Return the [x, y] coordinate for the center point of the cell that contains the specified text.  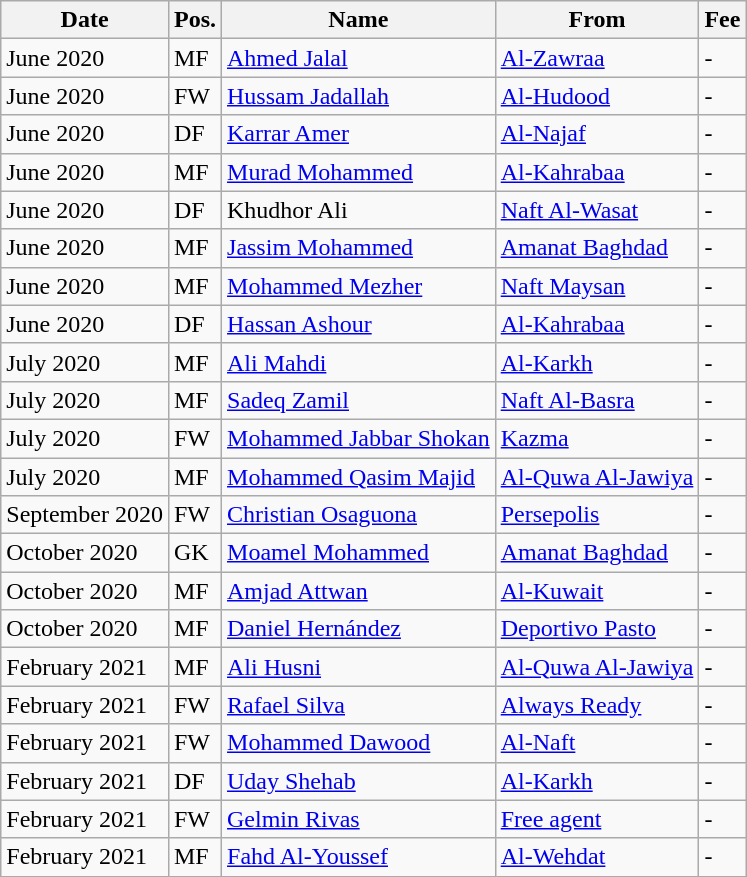
Al-Zawraa [597, 58]
Naft Maysan [597, 286]
Deportivo Pasto [597, 629]
Date [85, 20]
Mohammed Jabbar Shokan [359, 438]
Mohammed Mezher [359, 286]
Christian Osaguona [359, 515]
Gelmin Rivas [359, 819]
Fee [722, 20]
Mohammed Qasim Majid [359, 477]
Ali Mahdi [359, 362]
Murad Mohammed [359, 172]
Persepolis [597, 515]
Karrar Amer [359, 134]
Moamel Mohammed [359, 553]
Amjad Attwan [359, 591]
Jassim Mohammed [359, 248]
Fahd Al-Youssef [359, 857]
Sadeq Zamil [359, 400]
September 2020 [85, 515]
Al-Kuwait [597, 591]
Kazma [597, 438]
Al-Naft [597, 743]
Rafael Silva [359, 705]
Al-Najaf [597, 134]
Naft Al-Basra [597, 400]
Ali Husni [359, 667]
From [597, 20]
GK [194, 553]
Free agent [597, 819]
Khudhor Ali [359, 210]
Naft Al-Wasat [597, 210]
Al-Hudood [597, 96]
Mohammed Dawood [359, 743]
Daniel Hernández [359, 629]
Pos. [194, 20]
Always Ready [597, 705]
Hassan Ashour [359, 324]
Uday Shehab [359, 781]
Name [359, 20]
Al-Wehdat [597, 857]
Hussam Jadallah [359, 96]
Ahmed Jalal [359, 58]
